Capture the cell that displays the provided text and extract its [x, y] central coordinate. 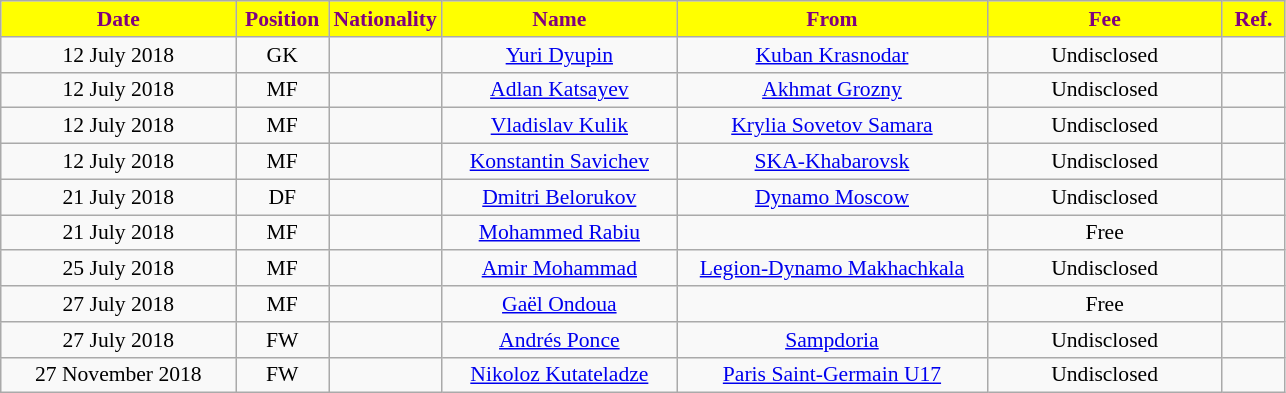
Nationality [384, 19]
Krylia Sovetov Samara [832, 126]
Dynamo Moscow [832, 197]
DF [282, 197]
Gaël Ondoua [560, 304]
Paris Saint-Germain U17 [832, 375]
Yuri Dyupin [560, 55]
Kuban Krasnodar [832, 55]
27 November 2018 [118, 375]
Ref. [1254, 19]
From [832, 19]
Sampdoria [832, 340]
Vladislav Kulik [560, 126]
Adlan Katsayev [560, 90]
Andrés Ponce [560, 340]
25 July 2018 [118, 269]
Akhmat Grozny [832, 90]
Date [118, 19]
Amir Mohammad [560, 269]
Konstantin Savichev [560, 162]
SKA-Khabarovsk [832, 162]
Dmitri Belorukov [560, 197]
GK [282, 55]
Position [282, 19]
Nikoloz Kutateladze [560, 375]
Fee [1104, 19]
Name [560, 19]
Legion-Dynamo Makhachkala [832, 269]
Mohammed Rabiu [560, 233]
